Determine the (x, y) coordinate at the center of the cell enclosing the given text.  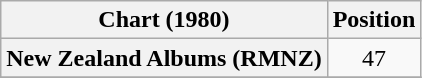
Position (374, 20)
47 (374, 58)
New Zealand Albums (RMNZ) (164, 58)
Chart (1980) (164, 20)
